Identify which cell holds the provided text, then report its [x, y] central coordinate. 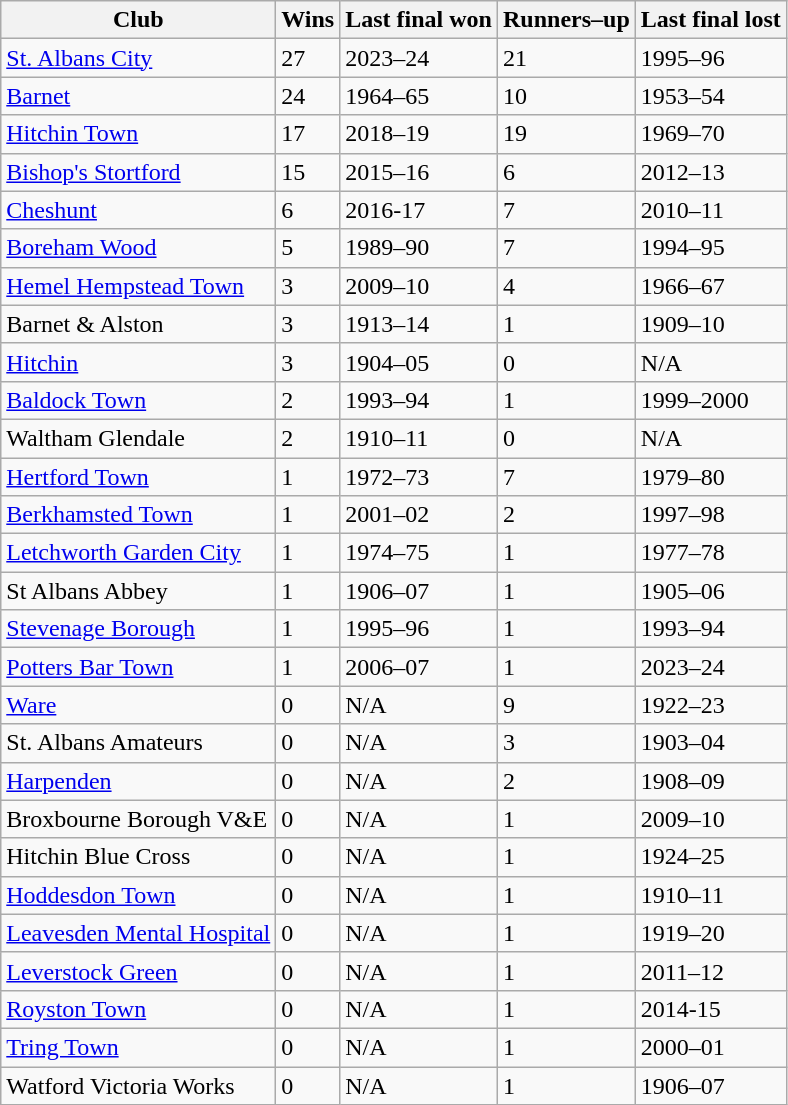
24 [308, 96]
1969–70 [710, 134]
Wins [308, 20]
Ware [138, 705]
St Albans Abbey [138, 591]
1904–05 [419, 362]
2018–19 [419, 134]
Stevenage Borough [138, 629]
Broxbourne Borough V&E [138, 819]
2015–16 [419, 172]
2014-15 [710, 1009]
Berkhamsted Town [138, 515]
1994–95 [710, 248]
Hertford Town [138, 477]
St. Albans Amateurs [138, 743]
2000–01 [710, 1047]
Waltham Glendale [138, 438]
Last final won [419, 20]
1966–67 [710, 286]
Leverstock Green [138, 971]
Hoddesdon Town [138, 895]
1989–90 [419, 248]
Boreham Wood [138, 248]
Harpenden [138, 781]
Hitchin Town [138, 134]
1977–78 [710, 553]
1953–54 [710, 96]
Runners–up [566, 20]
19 [566, 134]
15 [308, 172]
1999–2000 [710, 400]
Letchworth Garden City [138, 553]
1905–06 [710, 591]
Leavesden Mental Hospital [138, 933]
Potters Bar Town [138, 667]
2010–11 [710, 210]
10 [566, 96]
1913–14 [419, 324]
Barnet [138, 96]
Club [138, 20]
Cheshunt [138, 210]
1974–75 [419, 553]
Hemel Hempstead Town [138, 286]
1909–10 [710, 324]
Royston Town [138, 1009]
2016-17 [419, 210]
Hitchin [138, 362]
1919–20 [710, 933]
2012–13 [710, 172]
Bishop's Stortford [138, 172]
27 [308, 58]
1964–65 [419, 96]
St. Albans City [138, 58]
2001–02 [419, 515]
Last final lost [710, 20]
Tring Town [138, 1047]
17 [308, 134]
1997–98 [710, 515]
1908–09 [710, 781]
1979–80 [710, 477]
2006–07 [419, 667]
1922–23 [710, 705]
Barnet & Alston [138, 324]
2011–12 [710, 971]
1903–04 [710, 743]
1972–73 [419, 477]
Hitchin Blue Cross [138, 857]
1924–25 [710, 857]
9 [566, 705]
Watford Victoria Works [138, 1085]
4 [566, 286]
Baldock Town [138, 400]
21 [566, 58]
5 [308, 248]
